Return (X, Y) of the center of cell containing provided text 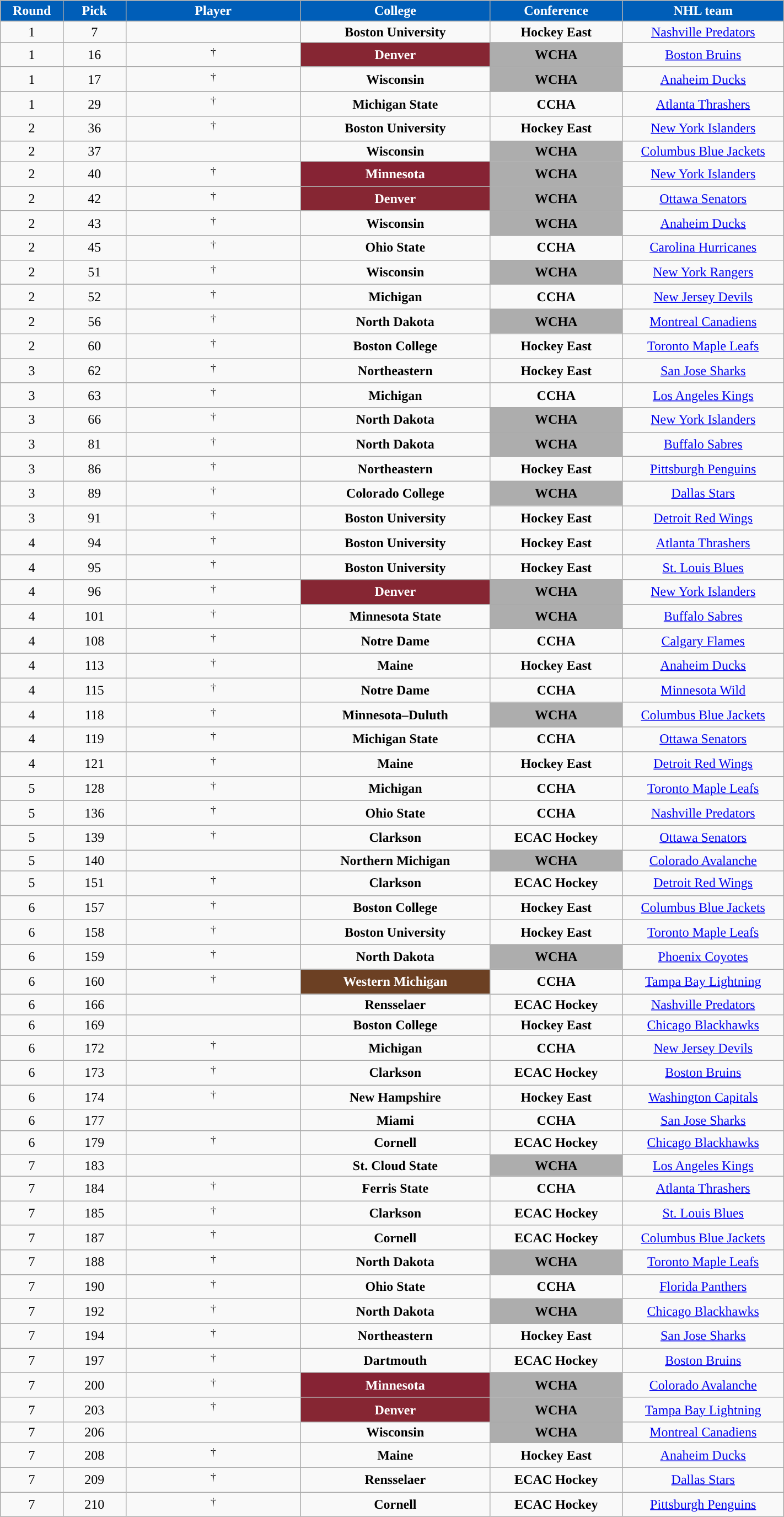
118 (94, 715)
43 (94, 223)
Conference (556, 11)
188 (94, 1262)
160 (94, 982)
208 (94, 1455)
New Hampshire (395, 1098)
157 (94, 908)
187 (94, 1238)
Phoenix Coyotes (703, 957)
91 (94, 519)
66 (94, 420)
183 (94, 1166)
63 (94, 395)
NHL team (703, 11)
119 (94, 739)
206 (94, 1433)
86 (94, 469)
College (395, 11)
45 (94, 248)
190 (94, 1286)
52 (94, 297)
140 (94, 861)
Florida Panthers (703, 1286)
Pick (94, 11)
94 (94, 543)
185 (94, 1214)
192 (94, 1312)
184 (94, 1188)
209 (94, 1479)
96 (94, 592)
173 (94, 1072)
121 (94, 763)
Minnesota–Duluth (395, 715)
New York Rangers (703, 273)
128 (94, 789)
139 (94, 837)
16 (94, 55)
37 (94, 151)
Carolina Hurricanes (703, 248)
200 (94, 1385)
Dartmouth (395, 1360)
113 (94, 665)
36 (94, 129)
197 (94, 1360)
89 (94, 493)
29 (94, 104)
158 (94, 932)
166 (94, 1005)
Western Michigan (395, 982)
115 (94, 691)
Ferris State (395, 1188)
177 (94, 1120)
Calgary Flames (703, 641)
Washington Capitals (703, 1098)
St. Cloud State (395, 1166)
172 (94, 1048)
40 (94, 174)
Player (213, 11)
101 (94, 617)
51 (94, 273)
Miami (395, 1120)
194 (94, 1336)
159 (94, 957)
169 (94, 1025)
203 (94, 1410)
Round (32, 11)
136 (94, 813)
Minnesota Wild (703, 691)
210 (94, 1505)
17 (94, 79)
108 (94, 641)
Colorado College (395, 493)
151 (94, 884)
62 (94, 371)
56 (94, 321)
Northern Michigan (395, 861)
81 (94, 445)
179 (94, 1143)
Minnesota State (395, 617)
60 (94, 346)
174 (94, 1098)
42 (94, 199)
95 (94, 567)
